Find where the given text appears and provide that cell's center as (x, y) coordinate. 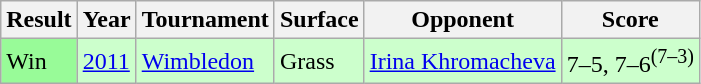
Score (630, 20)
7–5, 7–6(7–3) (630, 62)
Irina Khromacheva (462, 62)
Tournament (205, 20)
2011 (106, 62)
Wimbledon (205, 62)
Opponent (462, 20)
Grass (319, 62)
Win (39, 62)
Year (106, 20)
Surface (319, 20)
Result (39, 20)
